Return [X, Y] of the center of cell containing provided text 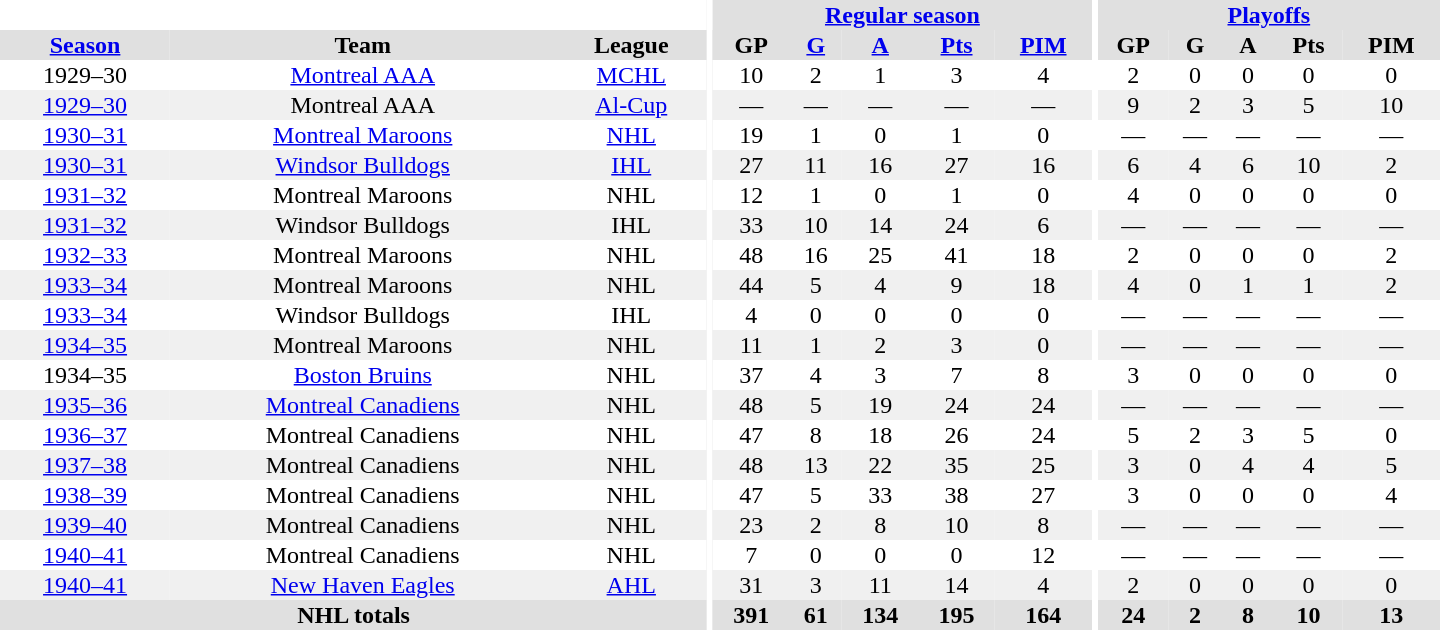
Boston Bruins [362, 375]
1932–33 [85, 255]
22 [880, 465]
Playoffs [1269, 15]
1938–39 [85, 495]
1937–38 [85, 465]
195 [956, 615]
391 [751, 615]
41 [956, 255]
26 [956, 435]
Team [362, 45]
Season [85, 45]
New Haven Eagles [362, 585]
MCHL [631, 75]
31 [751, 585]
1939–40 [85, 525]
37 [751, 375]
AHL [631, 585]
38 [956, 495]
44 [751, 285]
134 [880, 615]
164 [1044, 615]
NHL totals [354, 615]
1936–37 [85, 435]
Al-Cup [631, 105]
League [631, 45]
Regular season [902, 15]
23 [751, 525]
35 [956, 465]
1935–36 [85, 405]
61 [816, 615]
